Provide the [X, Y] coordinate of the cell's center where the given text is located.  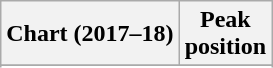
Peakposition [225, 34]
Chart (2017–18) [90, 34]
